Determine the [X, Y] coordinate at the center of the cell enclosing the given text.  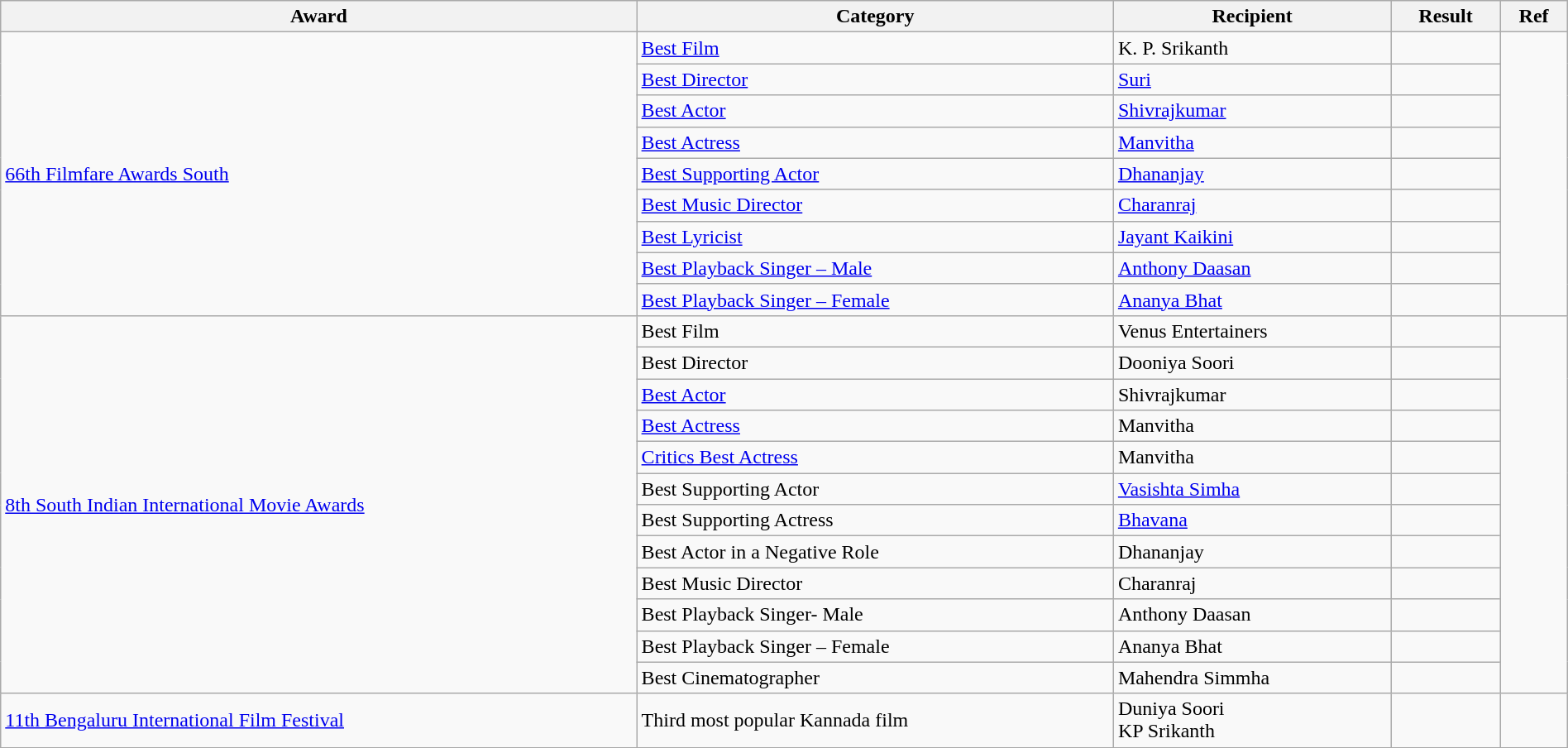
Ref [1533, 17]
Third most popular Kannada film [875, 720]
Best Actor in a Negative Role [875, 552]
Dooniya Soori [1252, 362]
Result [1446, 17]
Venus Entertainers [1252, 331]
Best Playback Singer – Male [875, 268]
Jayant Kaikini [1252, 237]
Best Supporting Actress [875, 520]
Best Lyricist [875, 237]
Category [875, 17]
Best Cinematographer [875, 678]
8th South Indian International Movie Awards [319, 505]
Critics Best Actress [875, 458]
Recipient [1252, 17]
Best Playback Singer- Male [875, 615]
11th Bengaluru International Film Festival [319, 720]
Duniya SooriKP Srikanth [1252, 720]
Vasishta Simha [1252, 489]
K. P. Srikanth [1252, 48]
Mahendra Simmha [1252, 678]
Award [319, 17]
66th Filmfare Awards South [319, 174]
Bhavana [1252, 520]
Suri [1252, 79]
